Identify which cell holds the provided text, then report its (x, y) central coordinate. 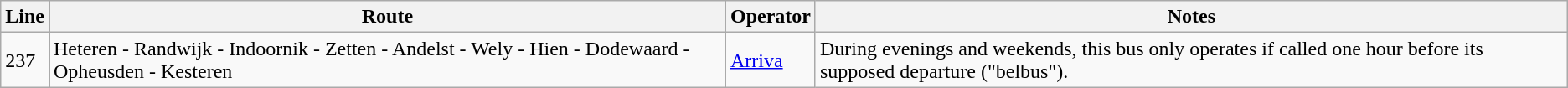
237 (25, 60)
Notes (1191, 17)
Route (387, 17)
During evenings and weekends, this bus only operates if called one hour before its supposed departure ("belbus"). (1191, 60)
Arriva (771, 60)
Operator (771, 17)
Line (25, 17)
Heteren - Randwijk - Indoornik - Zetten - Andelst - Wely - Hien - Dodewaard - Opheusden - Kesteren (387, 60)
